Output the [X, Y] coordinate of the center of the cell containing the given text.  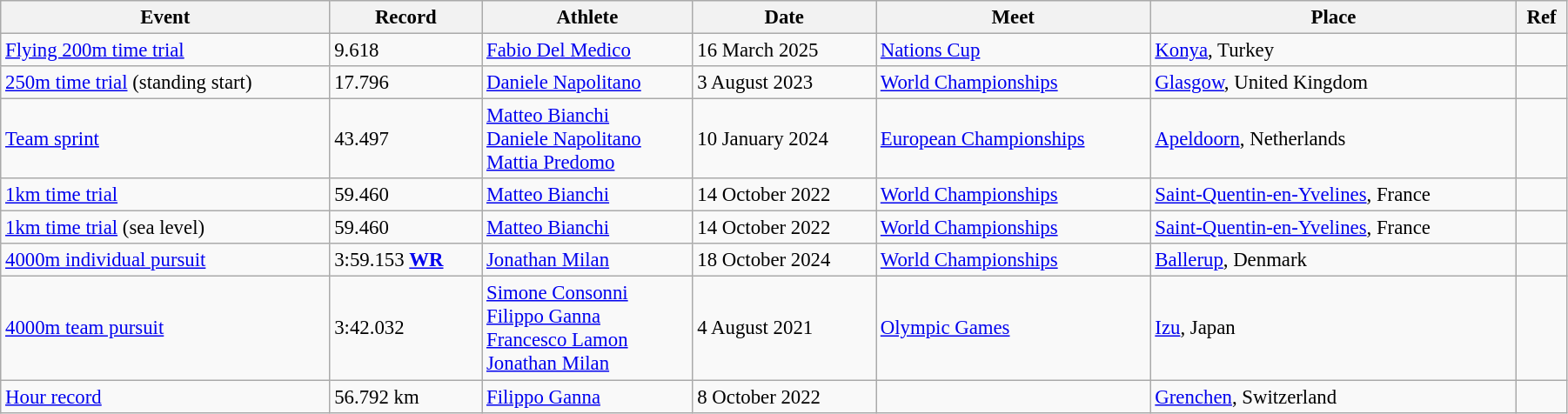
Athlete [587, 17]
56.792 km [405, 397]
Team sprint [165, 139]
4000m individual pursuit [165, 260]
4000m team pursuit [165, 329]
Meet [1013, 17]
Apeldoorn, Netherlands [1333, 139]
Daniele Napolitano [587, 83]
European Championships [1013, 139]
Glasgow, United Kingdom [1333, 83]
10 January 2024 [785, 139]
Filippo Ganna [587, 397]
8 October 2022 [785, 397]
Record [405, 17]
250m time trial (standing start) [165, 83]
Place [1333, 17]
Ref [1542, 17]
Konya, Turkey [1333, 50]
Flying 200m time trial [165, 50]
Ballerup, Denmark [1333, 260]
16 March 2025 [785, 50]
Izu, Japan [1333, 329]
17.796 [405, 83]
4 August 2021 [785, 329]
Matteo BianchiDaniele NapolitanoMattia Predomo [587, 139]
1km time trial (sea level) [165, 228]
Grenchen, Switzerland [1333, 397]
Fabio Del Medico [587, 50]
43.497 [405, 139]
Jonathan Milan [587, 260]
Olympic Games [1013, 329]
3:59.153 WR [405, 260]
9.618 [405, 50]
Date [785, 17]
Nations Cup [1013, 50]
Event [165, 17]
1km time trial [165, 195]
Hour record [165, 397]
Simone ConsonniFilippo GannaFrancesco LamonJonathan Milan [587, 329]
18 October 2024 [785, 260]
3 August 2023 [785, 83]
3:42.032 [405, 329]
